Identify which cell holds the provided text, then report its [X, Y] central coordinate. 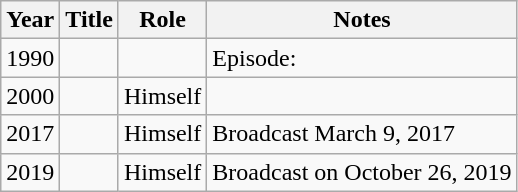
1990 [30, 58]
Role [162, 20]
Year [30, 20]
Broadcast March 9, 2017 [362, 134]
Title [90, 20]
2019 [30, 172]
2017 [30, 134]
Broadcast on October 26, 2019 [362, 172]
Episode: [362, 58]
Notes [362, 20]
2000 [30, 96]
